Locate the cell with the specified text and output its [X, Y] center coordinate. 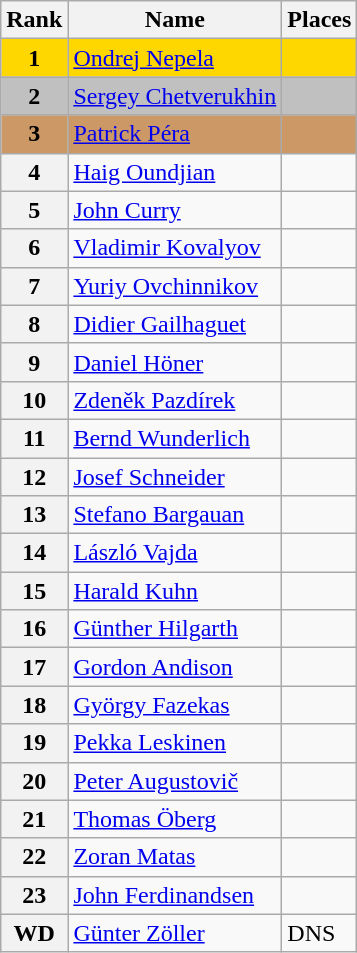
1 [34, 58]
12 [34, 477]
9 [34, 362]
8 [34, 324]
Peter Augustovič [175, 781]
Vladimir Kovalyov [175, 248]
Thomas Öberg [175, 819]
3 [34, 134]
23 [34, 895]
John Ferdinandsen [175, 895]
Sergey Chetverukhin [175, 96]
6 [34, 248]
Didier Gailhaguet [175, 324]
Pekka Leskinen [175, 743]
Ondrej Nepela [175, 58]
Stefano Bargauan [175, 515]
Harald Kuhn [175, 591]
18 [34, 705]
21 [34, 819]
Günter Zöller [175, 933]
DNS [320, 933]
Rank [34, 20]
2 [34, 96]
Places [320, 20]
10 [34, 400]
11 [34, 438]
16 [34, 629]
5 [34, 210]
Bernd Wunderlich [175, 438]
WD [34, 933]
John Curry [175, 210]
22 [34, 857]
Josef Schneider [175, 477]
15 [34, 591]
Yuriy Ovchinnikov [175, 286]
Name [175, 20]
Daniel Höner [175, 362]
Zoran Matas [175, 857]
György Fazekas [175, 705]
13 [34, 515]
Gordon Andison [175, 667]
14 [34, 553]
Zdeněk Pazdírek [175, 400]
19 [34, 743]
Günther Hilgarth [175, 629]
7 [34, 286]
Patrick Péra [175, 134]
Haig Oundjian [175, 172]
17 [34, 667]
20 [34, 781]
4 [34, 172]
László Vajda [175, 553]
